Find where the given text appears and provide that cell's center as [x, y] coordinate. 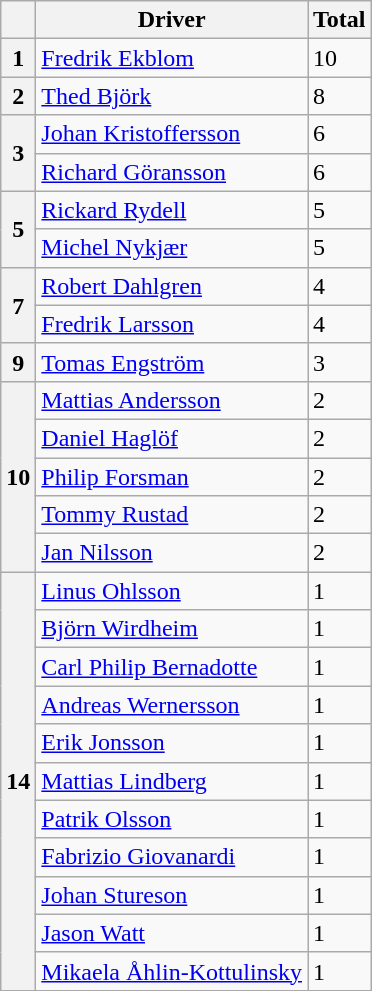
Daniel Haglöf [172, 438]
7 [18, 305]
Philip Forsman [172, 477]
Mattias Lindberg [172, 781]
Total [340, 20]
Fredrik Ekblom [172, 58]
Linus Ohlsson [172, 591]
Michel Nykjær [172, 248]
Rickard Rydell [172, 210]
Tommy Rustad [172, 515]
Mattias Andersson [172, 400]
Carl Philip Bernadotte [172, 667]
Fredrik Larsson [172, 324]
Patrik Olsson [172, 819]
Björn Wirdheim [172, 629]
8 [340, 96]
Tomas Engström [172, 362]
Erik Jonsson [172, 743]
9 [18, 362]
Richard Göransson [172, 172]
14 [18, 782]
Mikaela Åhlin-Kottulinsky [172, 971]
Johan Kristoffersson [172, 134]
Thed Björk [172, 96]
Johan Stureson [172, 895]
Jan Nilsson [172, 553]
Robert Dahlgren [172, 286]
Driver [172, 20]
Jason Watt [172, 933]
Andreas Wernersson [172, 705]
Fabrizio Giovanardi [172, 857]
